Scan for the cell matching the given text and deliver its [X, Y] coordinate at center. 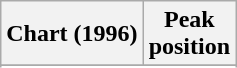
Peakposition [189, 34]
Chart (1996) [72, 34]
